Locate the cell with the specified text and output its [X, Y] center coordinate. 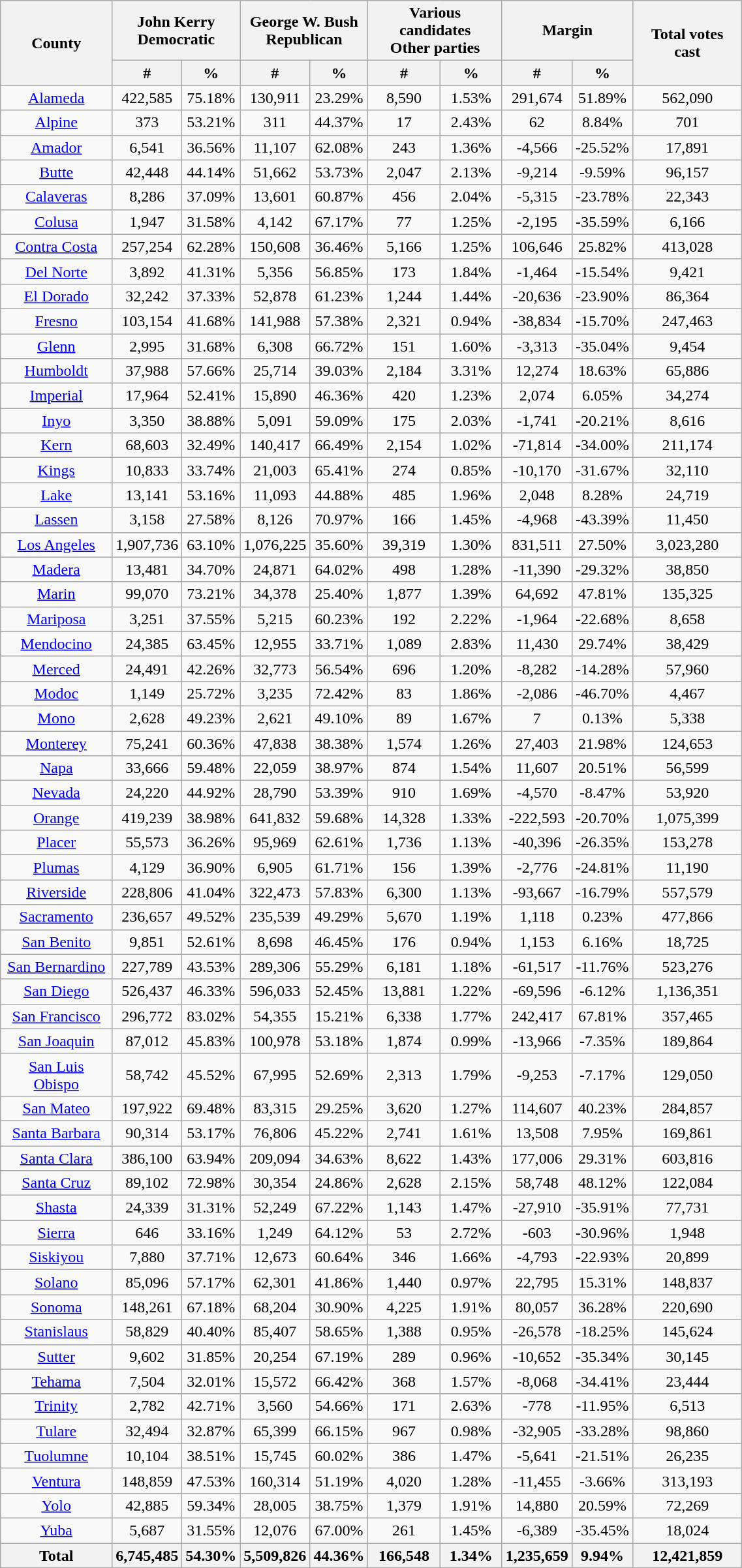
228,806 [147, 892]
-29.32% [602, 569]
177,006 [536, 1158]
37.71% [211, 1258]
62 [536, 123]
27.50% [602, 545]
386,100 [147, 1158]
-9,214 [536, 172]
66.15% [339, 1431]
1.77% [471, 1016]
-23.90% [602, 296]
160,314 [275, 1481]
87,012 [147, 1041]
1.53% [471, 98]
60.64% [339, 1258]
25.40% [339, 594]
25,714 [275, 371]
103,154 [147, 321]
Yolo [56, 1505]
70.97% [339, 520]
1.27% [471, 1108]
46.33% [211, 991]
34.63% [339, 1158]
4,467 [687, 693]
2,184 [404, 371]
66.49% [339, 445]
67.22% [339, 1208]
-10,652 [536, 1357]
43.53% [211, 967]
99,070 [147, 594]
-8.47% [602, 793]
44.88% [339, 495]
3,235 [275, 693]
-20.21% [602, 421]
209,094 [275, 1158]
-15.54% [602, 271]
523,276 [687, 967]
5,670 [404, 917]
274 [404, 470]
44.14% [211, 172]
33.71% [339, 644]
67.19% [339, 1357]
192 [404, 619]
86,364 [687, 296]
County [56, 43]
18,725 [687, 942]
12,076 [275, 1530]
57.66% [211, 371]
Fresno [56, 321]
55,573 [147, 843]
1.79% [471, 1075]
1,877 [404, 594]
498 [404, 569]
Santa Cruz [56, 1183]
49.29% [339, 917]
171 [404, 1406]
3,350 [147, 421]
5,166 [404, 247]
24,719 [687, 495]
42.71% [211, 1406]
8,126 [275, 520]
20.59% [602, 1505]
45.22% [339, 1133]
357,465 [687, 1016]
11,107 [275, 147]
-6.12% [602, 991]
47,838 [275, 743]
1,948 [687, 1233]
4,129 [147, 867]
60.02% [339, 1456]
75,241 [147, 743]
1.18% [471, 967]
67.81% [602, 1016]
4,225 [404, 1307]
38,850 [687, 569]
San Bernardino [56, 967]
54.30% [211, 1556]
0.23% [602, 917]
6,308 [275, 346]
37.09% [211, 197]
1.33% [471, 818]
21,003 [275, 470]
63.94% [211, 1158]
2,321 [404, 321]
10,104 [147, 1456]
5,356 [275, 271]
322,473 [275, 892]
67.17% [339, 222]
Butte [56, 172]
Sacramento [56, 917]
53.21% [211, 123]
Stanislaus [56, 1332]
124,653 [687, 743]
4,142 [275, 222]
Kern [56, 445]
31.31% [211, 1208]
61.71% [339, 867]
-5,641 [536, 1456]
20.51% [602, 768]
289 [404, 1357]
39.03% [339, 371]
22,795 [536, 1282]
145,624 [687, 1332]
Napa [56, 768]
8,616 [687, 421]
1.22% [471, 991]
2,995 [147, 346]
3,560 [275, 1406]
-22.68% [602, 619]
289,306 [275, 967]
-27,910 [536, 1208]
148,837 [687, 1282]
30,354 [275, 1183]
67,995 [275, 1075]
313,193 [687, 1481]
45.83% [211, 1041]
Various candidatesOther parties [435, 31]
151 [404, 346]
Merced [56, 669]
603,816 [687, 1158]
56.85% [339, 271]
31.68% [211, 346]
477,866 [687, 917]
1,736 [404, 843]
64.12% [339, 1233]
1,118 [536, 917]
24,871 [275, 569]
58.65% [339, 1332]
166,548 [404, 1556]
42,885 [147, 1505]
53 [404, 1233]
173 [404, 271]
38.97% [339, 768]
11,607 [536, 768]
2.15% [471, 1183]
85,096 [147, 1282]
29.74% [602, 644]
San Luis Obispo [56, 1075]
0.96% [471, 1357]
Mariposa [56, 619]
Del Norte [56, 271]
-5,315 [536, 197]
6,905 [275, 867]
38.38% [339, 743]
148,261 [147, 1307]
0.95% [471, 1332]
64,692 [536, 594]
8.28% [602, 495]
76,806 [275, 1133]
831,511 [536, 545]
3,251 [147, 619]
59.48% [211, 768]
156 [404, 867]
49.52% [211, 917]
1.96% [471, 495]
-18.25% [602, 1332]
7 [536, 718]
18,024 [687, 1530]
62.28% [211, 247]
24,220 [147, 793]
1.66% [471, 1258]
-33.28% [602, 1431]
64.02% [339, 569]
-35.04% [602, 346]
29.31% [602, 1158]
1,874 [404, 1041]
284,857 [687, 1108]
52.69% [339, 1075]
1,244 [404, 296]
1.67% [471, 718]
33.74% [211, 470]
2.22% [471, 619]
26,235 [687, 1456]
47.81% [602, 594]
169,861 [687, 1133]
32.49% [211, 445]
15.31% [602, 1282]
38.98% [211, 818]
641,832 [275, 818]
-8,282 [536, 669]
23.29% [339, 98]
51.19% [339, 1481]
14,880 [536, 1505]
54.66% [339, 1406]
Lassen [56, 520]
53,920 [687, 793]
-26.35% [602, 843]
1,907,736 [147, 545]
Lake [56, 495]
54,355 [275, 1016]
63.45% [211, 644]
24,385 [147, 644]
17,964 [147, 396]
1.54% [471, 768]
55.29% [339, 967]
29.25% [339, 1108]
38,429 [687, 644]
1.69% [471, 793]
2,154 [404, 445]
57.38% [339, 321]
33,666 [147, 768]
25.82% [602, 247]
61.23% [339, 296]
368 [404, 1381]
28,790 [275, 793]
95,969 [275, 843]
373 [147, 123]
-69,596 [536, 991]
-22.93% [602, 1258]
41.86% [339, 1282]
243 [404, 147]
30.90% [339, 1307]
0.99% [471, 1041]
1,153 [536, 942]
11,450 [687, 520]
38.51% [211, 1456]
58,742 [147, 1075]
52.41% [211, 396]
2.63% [471, 1406]
13,508 [536, 1133]
11,093 [275, 495]
San Benito [56, 942]
Shasta [56, 1208]
53.16% [211, 495]
6,513 [687, 1406]
-35.59% [602, 222]
59.68% [339, 818]
2,741 [404, 1133]
Yuba [56, 1530]
-34.41% [602, 1381]
85,407 [275, 1332]
68,204 [275, 1307]
Ventura [56, 1481]
456 [404, 197]
69.48% [211, 1108]
67.18% [211, 1307]
9.94% [602, 1556]
Margin [567, 31]
5,338 [687, 718]
3,620 [404, 1108]
39,319 [404, 545]
3,023,280 [687, 545]
11,430 [536, 644]
5,215 [275, 619]
Madera [56, 569]
8.84% [602, 123]
-9.59% [602, 172]
1,149 [147, 693]
-21.51% [602, 1456]
1.61% [471, 1133]
153,278 [687, 843]
47.53% [211, 1481]
175 [404, 421]
6,181 [404, 967]
211,174 [687, 445]
36.56% [211, 147]
1,388 [404, 1332]
52,878 [275, 296]
Alpine [56, 123]
9,421 [687, 271]
Plumas [56, 867]
52.45% [339, 991]
13,601 [275, 197]
53.17% [211, 1133]
60.87% [339, 197]
114,607 [536, 1108]
53.73% [339, 172]
Riverside [56, 892]
-1,464 [536, 271]
27,403 [536, 743]
557,579 [687, 892]
-9,253 [536, 1075]
2,074 [536, 396]
Humboldt [56, 371]
701 [687, 123]
247,463 [687, 321]
Calaveras [56, 197]
98,860 [687, 1431]
45.52% [211, 1075]
37.33% [211, 296]
28,005 [275, 1505]
18.63% [602, 371]
Imperial [56, 396]
65,399 [275, 1431]
24,491 [147, 669]
129,050 [687, 1075]
0.98% [471, 1431]
-40,396 [536, 843]
-4,570 [536, 793]
-2,776 [536, 867]
6.05% [602, 396]
Sutter [56, 1357]
-10,170 [536, 470]
967 [404, 1431]
-2,195 [536, 222]
12,274 [536, 371]
-71,814 [536, 445]
57,960 [687, 669]
75.18% [211, 98]
-20.70% [602, 818]
220,690 [687, 1307]
-1,964 [536, 619]
33.16% [211, 1233]
2.03% [471, 421]
413,028 [687, 247]
236,657 [147, 917]
59.34% [211, 1505]
46.45% [339, 942]
1.84% [471, 271]
53.39% [339, 793]
-11.76% [602, 967]
Modoc [56, 693]
60.36% [211, 743]
189,864 [687, 1041]
2.72% [471, 1233]
Santa Barbara [56, 1133]
6,300 [404, 892]
-14.28% [602, 669]
696 [404, 669]
Marin [56, 594]
1,136,351 [687, 991]
65,886 [687, 371]
77,731 [687, 1208]
1.57% [471, 1381]
7.95% [602, 1133]
596,033 [275, 991]
77 [404, 222]
-23.78% [602, 197]
-30.96% [602, 1233]
14,328 [404, 818]
13,481 [147, 569]
122,084 [687, 1183]
-3,313 [536, 346]
166 [404, 520]
Sierra [56, 1233]
-61,517 [536, 967]
-15.70% [602, 321]
-31.67% [602, 470]
89 [404, 718]
32,242 [147, 296]
51,662 [275, 172]
0.85% [471, 470]
15,890 [275, 396]
San Joaquin [56, 1041]
96,157 [687, 172]
140,417 [275, 445]
106,646 [536, 247]
-20,636 [536, 296]
1.43% [471, 1158]
35.60% [339, 545]
8,622 [404, 1158]
-4,968 [536, 520]
1,249 [275, 1233]
12,955 [275, 644]
261 [404, 1530]
1.60% [471, 346]
1.19% [471, 917]
68,603 [147, 445]
72.42% [339, 693]
910 [404, 793]
176 [404, 942]
San Diego [56, 991]
El Dorado [56, 296]
7,880 [147, 1258]
1,075,399 [687, 818]
141,988 [275, 321]
31.58% [211, 222]
41.31% [211, 271]
-46.70% [602, 693]
5,687 [147, 1530]
46.36% [339, 396]
-38,834 [536, 321]
562,090 [687, 98]
6,745,485 [147, 1556]
Total votes cast [687, 43]
89,102 [147, 1183]
67.00% [339, 1530]
32,773 [275, 669]
-11,390 [536, 569]
32,110 [687, 470]
7,504 [147, 1381]
38.88% [211, 421]
Inyo [56, 421]
130,911 [275, 98]
-16.79% [602, 892]
Tuolumne [56, 1456]
15,745 [275, 1456]
3.31% [471, 371]
8,286 [147, 197]
2,048 [536, 495]
1,947 [147, 222]
66.72% [339, 346]
44.92% [211, 793]
Colusa [56, 222]
Placer [56, 843]
15,572 [275, 1381]
66.42% [339, 1381]
2,782 [147, 1406]
-32,905 [536, 1431]
42,448 [147, 172]
36.46% [339, 247]
58,748 [536, 1183]
17 [404, 123]
Tulare [56, 1431]
Amador [56, 147]
62,301 [275, 1282]
73.21% [211, 594]
41.04% [211, 892]
1.34% [471, 1556]
-35.45% [602, 1530]
12,673 [275, 1258]
2.04% [471, 197]
Sonoma [56, 1307]
-35.34% [602, 1357]
34,274 [687, 396]
-778 [536, 1406]
646 [147, 1233]
485 [404, 495]
-7.35% [602, 1041]
148,859 [147, 1481]
2.43% [471, 123]
235,539 [275, 917]
4,020 [404, 1481]
526,437 [147, 991]
Orange [56, 818]
37,988 [147, 371]
-2,086 [536, 693]
Total [56, 1556]
-43.39% [602, 520]
62.61% [339, 843]
5,509,826 [275, 1556]
296,772 [147, 1016]
51.89% [602, 98]
56,599 [687, 768]
11,190 [687, 867]
38.75% [339, 1505]
1.86% [471, 693]
52,249 [275, 1208]
Tehama [56, 1381]
Los Angeles [56, 545]
1.23% [471, 396]
2,313 [404, 1075]
1.30% [471, 545]
1,440 [404, 1282]
Alameda [56, 98]
31.55% [211, 1530]
30,145 [687, 1357]
-4,566 [536, 147]
83.02% [211, 1016]
1.26% [471, 743]
-11,455 [536, 1481]
36.90% [211, 867]
150,608 [275, 247]
44.36% [339, 1556]
Mono [56, 718]
40.23% [602, 1108]
9,851 [147, 942]
34,378 [275, 594]
8,698 [275, 942]
48.12% [602, 1183]
3,892 [147, 271]
83 [404, 693]
57.83% [339, 892]
24.86% [339, 1183]
53.18% [339, 1041]
2,621 [275, 718]
13,141 [147, 495]
-222,593 [536, 818]
8,658 [687, 619]
2,047 [404, 172]
-11.95% [602, 1406]
58,829 [147, 1332]
386 [404, 1456]
1.44% [471, 296]
Nevada [56, 793]
-25.52% [602, 147]
80,057 [536, 1307]
2.83% [471, 644]
22,059 [275, 768]
1,574 [404, 743]
90,314 [147, 1133]
72.98% [211, 1183]
6,166 [687, 222]
9,602 [147, 1357]
3,158 [147, 520]
1,089 [404, 644]
Mendocino [56, 644]
36.28% [602, 1307]
22,343 [687, 197]
9,454 [687, 346]
242,417 [536, 1016]
52.61% [211, 942]
6,338 [404, 1016]
57.17% [211, 1282]
1.02% [471, 445]
135,325 [687, 594]
8,590 [404, 98]
32,494 [147, 1431]
27.58% [211, 520]
44.37% [339, 123]
1,143 [404, 1208]
5,091 [275, 421]
-6,389 [536, 1530]
13,881 [404, 991]
Santa Clara [56, 1158]
San Mateo [56, 1108]
-1,741 [536, 421]
311 [275, 123]
0.97% [471, 1282]
-93,667 [536, 892]
20,899 [687, 1258]
2.13% [471, 172]
42.26% [211, 669]
Solano [56, 1282]
63.10% [211, 545]
419,239 [147, 818]
422,585 [147, 98]
197,922 [147, 1108]
Kings [56, 470]
0.13% [602, 718]
Trinity [56, 1406]
1.36% [471, 147]
65.41% [339, 470]
Contra Costa [56, 247]
Siskiyou [56, 1258]
25.72% [211, 693]
6.16% [602, 942]
-35.91% [602, 1208]
1.20% [471, 669]
31.85% [211, 1357]
-4,793 [536, 1258]
20,254 [275, 1357]
41.68% [211, 321]
12,421,859 [687, 1556]
1,379 [404, 1505]
32.87% [211, 1431]
-13,966 [536, 1041]
21.98% [602, 743]
40.40% [211, 1332]
Glenn [56, 346]
32.01% [211, 1381]
17,891 [687, 147]
15.21% [339, 1016]
346 [404, 1258]
227,789 [147, 967]
49.10% [339, 718]
John KerryDemocratic [176, 31]
George W. BushRepublican [304, 31]
San Francisco [56, 1016]
49.23% [211, 718]
-26,578 [536, 1332]
60.23% [339, 619]
56.54% [339, 669]
34.70% [211, 569]
-34.00% [602, 445]
37.55% [211, 619]
36.26% [211, 843]
23,444 [687, 1381]
1,076,225 [275, 545]
10,833 [147, 470]
24,339 [147, 1208]
-3.66% [602, 1481]
6,541 [147, 147]
72,269 [687, 1505]
-603 [536, 1233]
100,978 [275, 1041]
62.08% [339, 147]
59.09% [339, 421]
420 [404, 396]
874 [404, 768]
-8,068 [536, 1381]
1,235,659 [536, 1556]
Monterey [56, 743]
83,315 [275, 1108]
-7.17% [602, 1075]
-24.81% [602, 867]
291,674 [536, 98]
257,254 [147, 247]
